From the cell containing the given text, extract its center point as [x, y] coordinate. 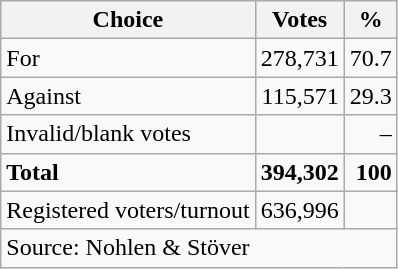
Source: Nohlen & Stöver [199, 248]
70.7 [370, 58]
For [128, 58]
29.3 [370, 96]
100 [370, 172]
Registered voters/turnout [128, 210]
394,302 [300, 172]
Total [128, 172]
% [370, 20]
Choice [128, 20]
Against [128, 96]
278,731 [300, 58]
115,571 [300, 96]
636,996 [300, 210]
– [370, 134]
Votes [300, 20]
Invalid/blank votes [128, 134]
